Locate the cell with the specified text and output its (X, Y) center coordinate. 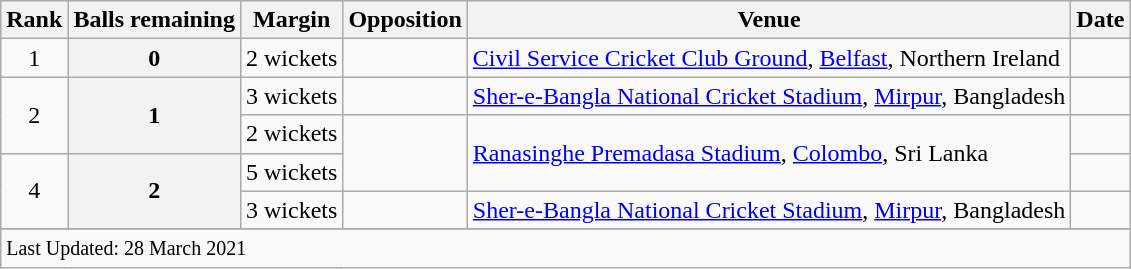
Date (1100, 20)
Venue (768, 20)
Last Updated: 28 March 2021 (566, 248)
Civil Service Cricket Club Ground, Belfast, Northern Ireland (768, 58)
4 (34, 191)
Ranasinghe Premadasa Stadium, Colombo, Sri Lanka (768, 153)
Margin (291, 20)
Opposition (405, 20)
Balls remaining (154, 20)
0 (154, 58)
5 wickets (291, 172)
Rank (34, 20)
